Find where the given text appears and provide that cell's center as [x, y] coordinate. 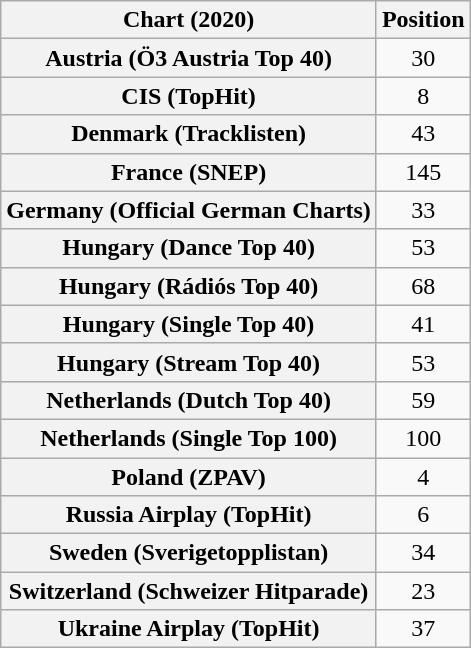
Denmark (Tracklisten) [189, 134]
4 [423, 477]
Position [423, 20]
6 [423, 515]
43 [423, 134]
Sweden (Sverigetopplistan) [189, 553]
Hungary (Stream Top 40) [189, 362]
Hungary (Single Top 40) [189, 324]
Austria (Ö3 Austria Top 40) [189, 58]
France (SNEP) [189, 172]
Hungary (Rádiós Top 40) [189, 286]
Ukraine Airplay (TopHit) [189, 629]
8 [423, 96]
100 [423, 438]
CIS (TopHit) [189, 96]
33 [423, 210]
30 [423, 58]
Hungary (Dance Top 40) [189, 248]
37 [423, 629]
Chart (2020) [189, 20]
59 [423, 400]
34 [423, 553]
23 [423, 591]
145 [423, 172]
Poland (ZPAV) [189, 477]
41 [423, 324]
68 [423, 286]
Netherlands (Single Top 100) [189, 438]
Germany (Official German Charts) [189, 210]
Netherlands (Dutch Top 40) [189, 400]
Switzerland (Schweizer Hitparade) [189, 591]
Russia Airplay (TopHit) [189, 515]
